Find where the given text appears and provide that cell's center as [X, Y] coordinate. 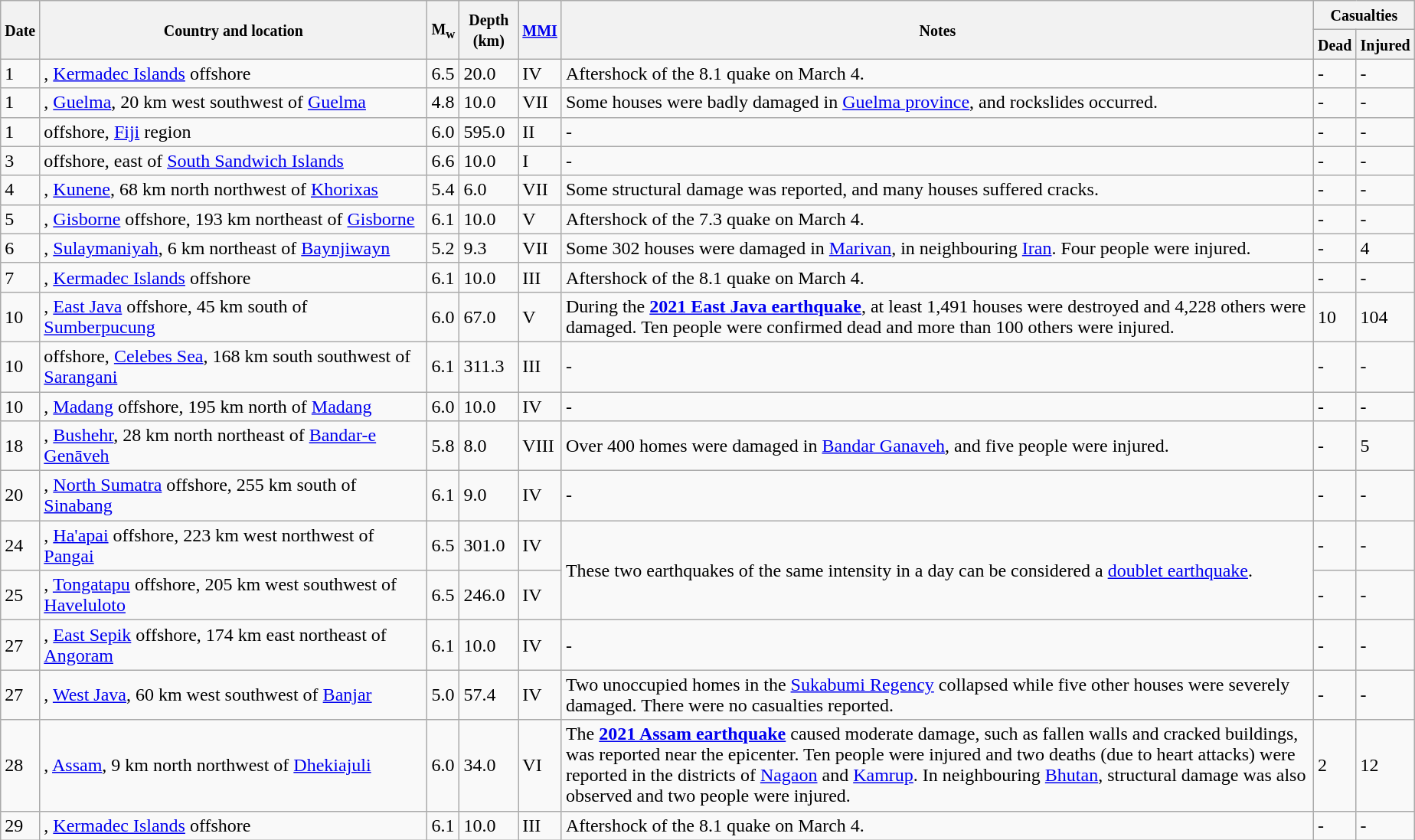
4.8 [443, 103]
67.0 [489, 317]
Date [20, 30]
20 [20, 496]
12 [1385, 766]
II [541, 132]
Some structural damage was reported, and many houses suffered cracks. [937, 190]
28 [20, 766]
9.0 [489, 496]
MMI [541, 30]
I [541, 161]
Injured [1385, 44]
Country and location [234, 30]
311.3 [489, 366]
, North Sumatra offshore, 255 km south of Sinabang [234, 496]
, Gisborne offshore, 193 km northeast of Gisborne [234, 219]
Some 302 houses were damaged in Marivan, in neighbouring Iran. Four people were injured. [937, 248]
, West Java, 60 km west southwest of Banjar [234, 695]
offshore, east of South Sandwich Islands [234, 161]
9.3 [489, 248]
, East Java offshore, 45 km south of Sumberpucung [234, 317]
5.8 [443, 446]
offshore, Celebes Sea, 168 km south southwest of Sarangani [234, 366]
Casualties [1364, 15]
7 [20, 277]
595.0 [489, 132]
24 [20, 545]
Aftershock of the 7.3 quake on March 4. [937, 219]
29 [20, 825]
5.0 [443, 695]
8.0 [489, 446]
offshore, Fiji region [234, 132]
6 [20, 248]
, Ha'apai offshore, 223 km west northwest of Pangai [234, 545]
6.6 [443, 161]
, Tongatapu offshore, 205 km west southwest of Haveluloto [234, 596]
104 [1385, 317]
Mw [443, 30]
34.0 [489, 766]
18 [20, 446]
, Kunene, 68 km north northwest of Khorixas [234, 190]
, Bushehr, 28 km north northeast of Bandar-e Genāveh [234, 446]
Some houses were badly damaged in Guelma province, and rockslides occurred. [937, 103]
3 [20, 161]
Depth (km) [489, 30]
Notes [937, 30]
2 [1335, 766]
Dead [1335, 44]
, Madang offshore, 195 km north of Madang [234, 407]
25 [20, 596]
5.4 [443, 190]
VIII [541, 446]
301.0 [489, 545]
VI [541, 766]
20.0 [489, 74]
Two unoccupied homes in the Sukabumi Regency collapsed while five other houses were severely damaged. There were no casualties reported. [937, 695]
, Assam, 9 km north northwest of Dhekiajuli [234, 766]
, East Sepik offshore, 174 km east northeast of Angoram [234, 645]
246.0 [489, 596]
57.4 [489, 695]
Over 400 homes were damaged in Bandar Ganaveh, and five people were injured. [937, 446]
5.2 [443, 248]
, Sulaymaniyah, 6 km northeast of Baynjiwayn [234, 248]
These two earthquakes of the same intensity in a day can be considered a doublet earthquake. [937, 570]
, Guelma, 20 km west southwest of Guelma [234, 103]
